Capture the cell that displays the provided text and extract its (x, y) central coordinate. 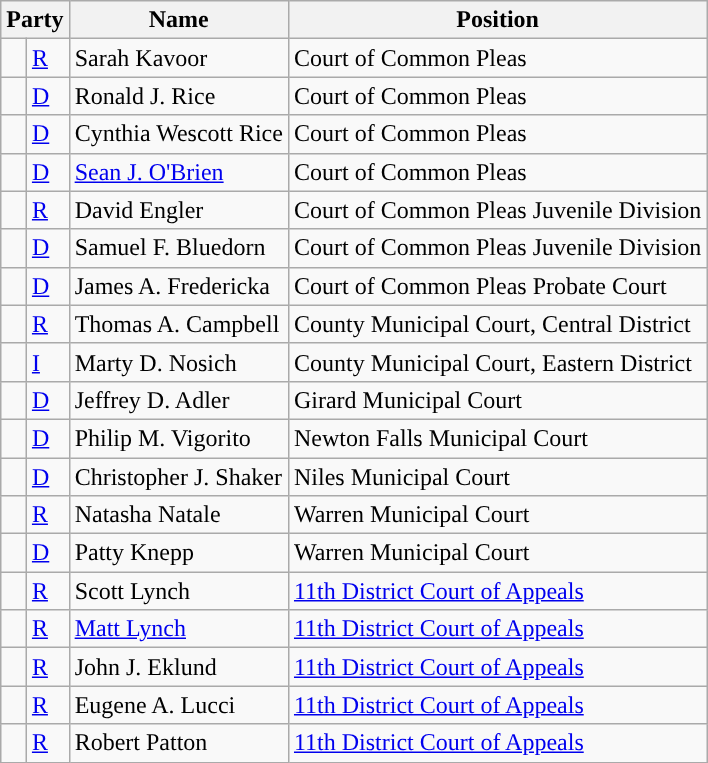
Sean J. O'Brien (178, 172)
County Municipal Court, Central District (497, 324)
Niles Municipal Court (497, 477)
Scott Lynch (178, 591)
Patty Knepp (178, 553)
County Municipal Court, Eastern District (497, 362)
Girard Municipal Court (497, 400)
John J. Eklund (178, 667)
Jeffrey D. Adler (178, 400)
James A. Fredericka (178, 286)
Party (35, 20)
I (48, 362)
Philip M. Vigorito (178, 438)
Newton Falls Municipal Court (497, 438)
Cynthia Wescott Rice (178, 134)
Position (497, 20)
Samuel F. Bluedorn (178, 248)
Natasha Natale (178, 515)
Thomas A. Campbell (178, 324)
Court of Common Pleas Probate Court (497, 286)
Matt Lynch (178, 629)
Name (178, 20)
Eugene A. Lucci (178, 705)
David Engler (178, 210)
Sarah Kavoor (178, 58)
Robert Patton (178, 743)
Ronald J. Rice (178, 96)
Christopher J. Shaker (178, 477)
Marty D. Nosich (178, 362)
